From the cell containing the given text, extract its center point as [X, Y] coordinate. 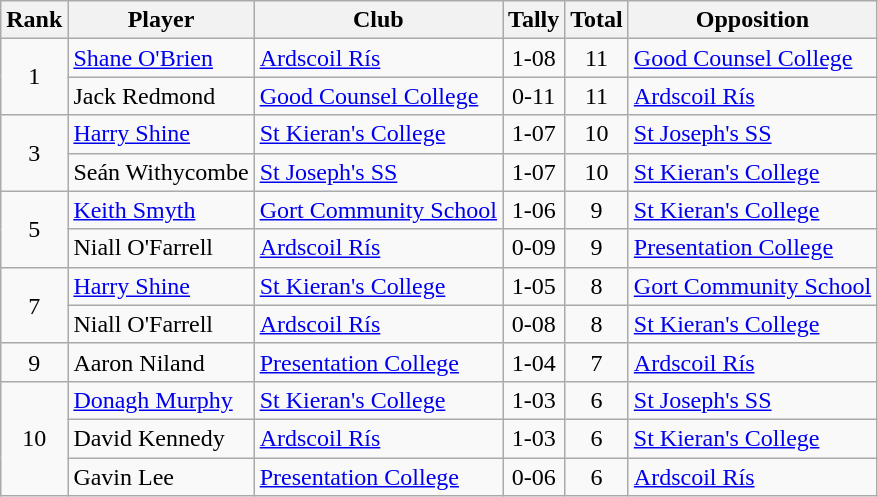
0-06 [534, 477]
0-09 [534, 248]
Seán Withycombe [161, 172]
1 [34, 77]
Shane O'Brien [161, 58]
Club [378, 20]
Aaron Niland [161, 362]
Tally [534, 20]
0-08 [534, 324]
Gavin Lee [161, 477]
Player [161, 20]
0-11 [534, 96]
Keith Smyth [161, 210]
Opposition [752, 20]
1-08 [534, 58]
Donagh Murphy [161, 400]
1-06 [534, 210]
Rank [34, 20]
3 [34, 153]
1-04 [534, 362]
5 [34, 229]
David Kennedy [161, 438]
Jack Redmond [161, 96]
1-05 [534, 286]
Total [597, 20]
